Return [x, y] of the center of cell containing provided text 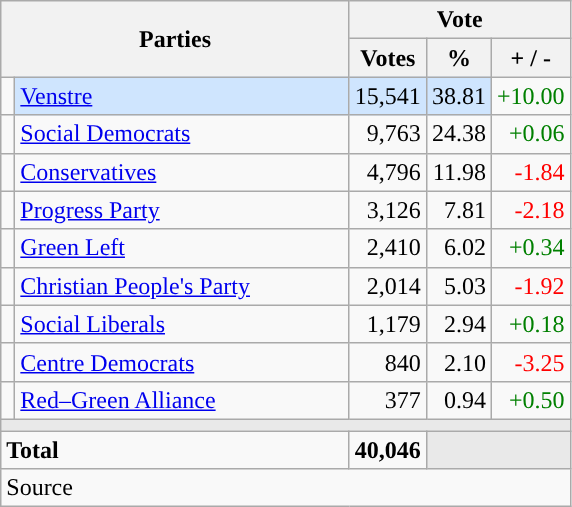
11.98 [458, 172]
3,126 [388, 210]
40,046 [388, 449]
-1.92 [530, 286]
9,763 [388, 134]
Christian People's Party [182, 286]
Source [286, 488]
Centre Democrats [182, 362]
Total [176, 449]
Green Left [182, 248]
1,179 [388, 324]
5.03 [458, 286]
Parties [176, 39]
+0.34 [530, 248]
Red–Green Alliance [182, 400]
7.81 [458, 210]
-1.84 [530, 172]
+0.18 [530, 324]
377 [388, 400]
4,796 [388, 172]
Venstre [182, 96]
38.81 [458, 96]
Social Liberals [182, 324]
15,541 [388, 96]
+ / - [530, 58]
Social Democrats [182, 134]
2.10 [458, 362]
+10.00 [530, 96]
Conservatives [182, 172]
-2.18 [530, 210]
Vote [460, 20]
-3.25 [530, 362]
840 [388, 362]
6.02 [458, 248]
0.94 [458, 400]
2,410 [388, 248]
+0.50 [530, 400]
% [458, 58]
Progress Party [182, 210]
+0.06 [530, 134]
2,014 [388, 286]
2.94 [458, 324]
24.38 [458, 134]
Votes [388, 58]
